Extract the [x, y] coordinate from the center of the cell holding the provided text.  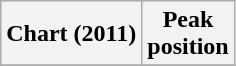
Peak position [188, 34]
Chart (2011) [72, 34]
